Detect which cell encompasses the target text, then output its [x, y] center coordinate. 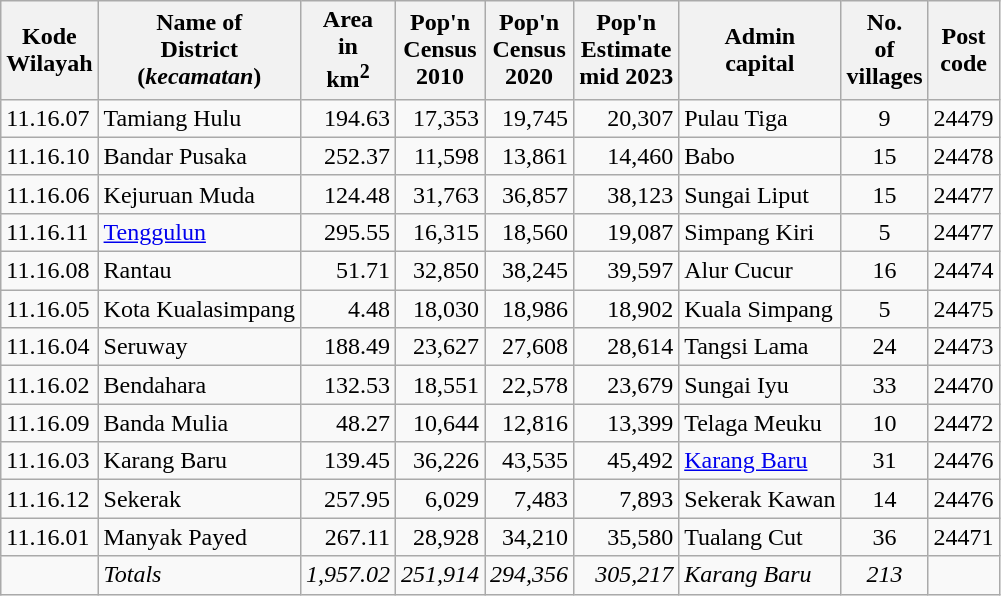
38,245 [530, 271]
24475 [964, 309]
Simpang Kiri [760, 232]
38,123 [626, 194]
188.49 [348, 347]
27,608 [530, 347]
Bendahara [199, 385]
45,492 [626, 461]
23,627 [440, 347]
Sungai Iyu [760, 385]
Banda Mulia [199, 423]
294,356 [530, 575]
11.16.06 [50, 194]
124.48 [348, 194]
6,029 [440, 499]
13,399 [626, 423]
7,483 [530, 499]
Sungai Liput [760, 194]
24473 [964, 347]
252.37 [348, 156]
11.16.10 [50, 156]
22,578 [530, 385]
31 [884, 461]
Bandar Pusaka [199, 156]
213 [884, 575]
257.95 [348, 499]
36,857 [530, 194]
18,986 [530, 309]
18,560 [530, 232]
Postcode [964, 50]
33 [884, 385]
17,353 [440, 118]
7,893 [626, 499]
11.16.03 [50, 461]
51.71 [348, 271]
1,957.02 [348, 575]
Babo [760, 156]
Sekerak [199, 499]
11.16.02 [50, 385]
36,226 [440, 461]
34,210 [530, 537]
10 [884, 423]
Tangsi Lama [760, 347]
12,816 [530, 423]
Manyak Payed [199, 537]
194.63 [348, 118]
251,914 [440, 575]
28,928 [440, 537]
Totals [199, 575]
43,535 [530, 461]
14 [884, 499]
Pop'nCensus2020 [530, 50]
Seruway [199, 347]
18,902 [626, 309]
Sekerak Kawan [760, 499]
28,614 [626, 347]
19,745 [530, 118]
24471 [964, 537]
Kuala Simpang [760, 309]
11.16.04 [50, 347]
14,460 [626, 156]
295.55 [348, 232]
11.16.12 [50, 499]
9 [884, 118]
39,597 [626, 271]
Tualang Cut [760, 537]
11,598 [440, 156]
11.16.09 [50, 423]
Tenggulun [199, 232]
Admincapital [760, 50]
11.16.11 [50, 232]
305,217 [626, 575]
11.16.01 [50, 537]
48.27 [348, 423]
13,861 [530, 156]
18,030 [440, 309]
23,679 [626, 385]
31,763 [440, 194]
Rantau [199, 271]
36 [884, 537]
19,087 [626, 232]
11.16.07 [50, 118]
Pop'nCensus2010 [440, 50]
Kode Wilayah [50, 50]
24479 [964, 118]
Telaga Meuku [760, 423]
24472 [964, 423]
Alur Cucur [760, 271]
11.16.08 [50, 271]
24 [884, 347]
Area in km2 [348, 50]
139.45 [348, 461]
10,644 [440, 423]
267.11 [348, 537]
Tamiang Hulu [199, 118]
16,315 [440, 232]
Kota Kualasimpang [199, 309]
20,307 [626, 118]
132.53 [348, 385]
11.16.05 [50, 309]
32,850 [440, 271]
24470 [964, 385]
No. ofvillages [884, 50]
35,580 [626, 537]
24474 [964, 271]
Pop'nEstimatemid 2023 [626, 50]
16 [884, 271]
Name ofDistrict(kecamatan) [199, 50]
Kejuruan Muda [199, 194]
18,551 [440, 385]
Pulau Tiga [760, 118]
4.48 [348, 309]
24478 [964, 156]
